From the cell containing the given text, extract its center point as [x, y] coordinate. 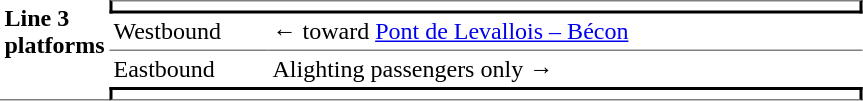
Alighting passengers only → [565, 69]
Eastbound [188, 69]
Line 3 platforms [54, 50]
Westbound [188, 33]
← toward Pont de Levallois – Bécon [565, 33]
